For the text-containing cell, return its midpoint in [x, y] coordinate format. 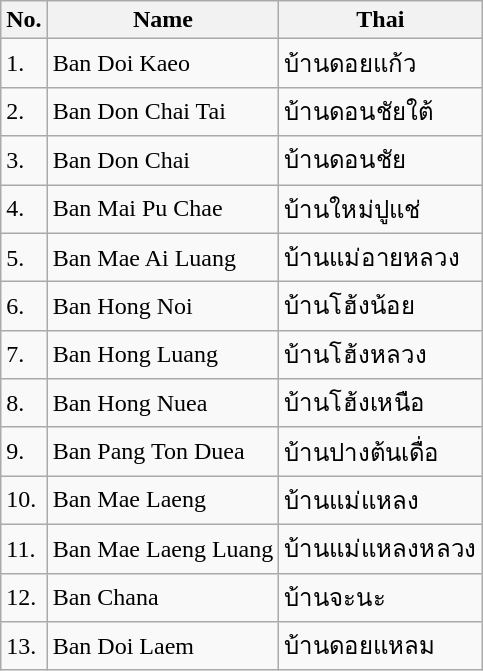
Name [163, 20]
Ban Don Chai Tai [163, 112]
11. [24, 548]
Ban Mae Ai Luang [163, 258]
7. [24, 354]
Ban Don Chai [163, 160]
บ้านดอนชัยใต้ [380, 112]
บ้านโฮ้งเหนือ [380, 404]
บ้านจะนะ [380, 598]
บ้านใหม่ปูแช่ [380, 208]
Ban Hong Noi [163, 306]
Ban Mae Laeng [163, 500]
บ้านแม่อายหลวง [380, 258]
บ้านดอยแก้ว [380, 64]
No. [24, 20]
4. [24, 208]
6. [24, 306]
2. [24, 112]
Ban Mae Laeng Luang [163, 548]
บ้านดอนชัย [380, 160]
บ้านโฮ้งน้อย [380, 306]
บ้านดอยแหลม [380, 646]
Ban Doi Laem [163, 646]
บ้านโฮ้งหลวง [380, 354]
10. [24, 500]
Ban Chana [163, 598]
5. [24, 258]
12. [24, 598]
8. [24, 404]
บ้านปางต้นเดื่อ [380, 452]
3. [24, 160]
บ้านแม่แหลง [380, 500]
Thai [380, 20]
Ban Hong Nuea [163, 404]
Ban Doi Kaeo [163, 64]
Ban Pang Ton Duea [163, 452]
Ban Hong Luang [163, 354]
บ้านแม่แหลงหลวง [380, 548]
13. [24, 646]
1. [24, 64]
9. [24, 452]
Ban Mai Pu Chae [163, 208]
